Extract the [x, y] coordinate from the center of the cell holding the provided text.  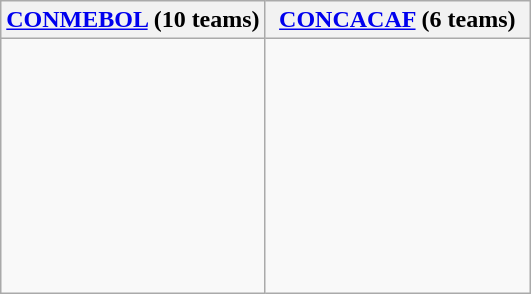
CONMEBOL (10 teams) [133, 20]
CONCACAF (6 teams) [397, 20]
